Return the (x, y) coordinate for the center point of the cell that contains the specified text.  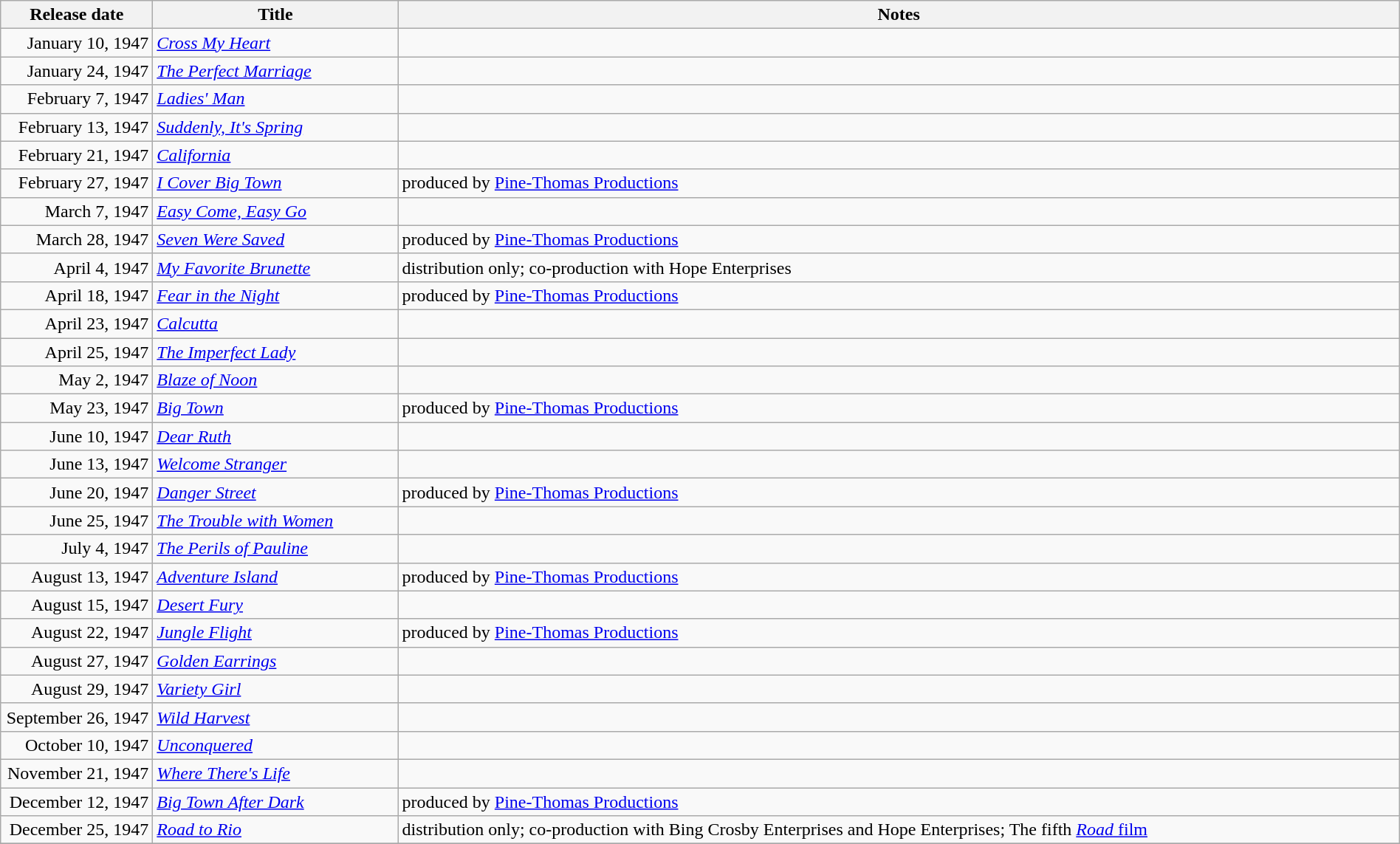
California (275, 155)
Ladies' Man (275, 99)
Notes (899, 15)
Title (275, 15)
April 18, 1947 (77, 295)
February 21, 1947 (77, 155)
Dear Ruth (275, 436)
August 27, 1947 (77, 661)
Seven Were Saved (275, 239)
March 7, 1947 (77, 211)
Cross My Heart (275, 43)
January 24, 1947 (77, 71)
Big Town (275, 408)
February 13, 1947 (77, 127)
Welcome Stranger (275, 464)
June 10, 1947 (77, 436)
January 10, 1947 (77, 43)
August 22, 1947 (77, 633)
Calcutta (275, 323)
Jungle Flight (275, 633)
Adventure Island (275, 577)
The Perils of Pauline (275, 549)
August 15, 1947 (77, 605)
February 7, 1947 (77, 99)
September 26, 1947 (77, 717)
June 20, 1947 (77, 493)
Easy Come, Easy Go (275, 211)
My Favorite Brunette (275, 267)
Where There's Life (275, 773)
December 25, 1947 (77, 830)
Release date (77, 15)
Fear in the Night (275, 295)
April 25, 1947 (77, 352)
Desert Fury (275, 605)
May 2, 1947 (77, 380)
June 25, 1947 (77, 521)
February 27, 1947 (77, 183)
July 4, 1947 (77, 549)
April 4, 1947 (77, 267)
May 23, 1947 (77, 408)
Blaze of Noon (275, 380)
October 10, 1947 (77, 745)
Golden Earrings (275, 661)
Danger Street (275, 493)
December 12, 1947 (77, 801)
The Imperfect Lady (275, 352)
Suddenly, It's Spring (275, 127)
I Cover Big Town (275, 183)
August 13, 1947 (77, 577)
April 23, 1947 (77, 323)
The Trouble with Women (275, 521)
June 13, 1947 (77, 464)
August 29, 1947 (77, 689)
March 28, 1947 (77, 239)
November 21, 1947 (77, 773)
Unconquered (275, 745)
distribution only; co-production with Hope Enterprises (899, 267)
Road to Rio (275, 830)
The Perfect Marriage (275, 71)
Big Town After Dark (275, 801)
Wild Harvest (275, 717)
distribution only; co-production with Bing Crosby Enterprises and Hope Enterprises; The fifth Road film (899, 830)
Variety Girl (275, 689)
